Scan for the cell matching the given text and deliver its [X, Y] coordinate at center. 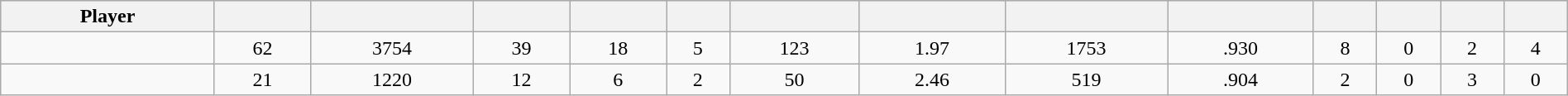
18 [619, 48]
3754 [392, 48]
5 [698, 48]
.930 [1241, 48]
3 [1472, 79]
Player [108, 17]
4 [1535, 48]
.904 [1241, 79]
1.97 [933, 48]
12 [521, 79]
1220 [392, 79]
6 [619, 79]
2.46 [933, 79]
123 [794, 48]
519 [1086, 79]
50 [794, 79]
8 [1345, 48]
21 [263, 79]
62 [263, 48]
1753 [1086, 48]
39 [521, 48]
